Search for the cell housing the specified text and yield its (X, Y) center coordinate. 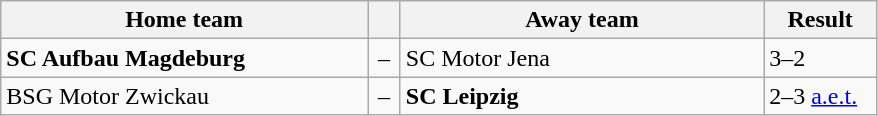
SC Motor Jena (582, 58)
Result (820, 20)
Away team (582, 20)
3–2 (820, 58)
BSG Motor Zwickau (184, 96)
Home team (184, 20)
SC Leipzig (582, 96)
SC Aufbau Magdeburg (184, 58)
2–3 a.e.t. (820, 96)
